Provide the (x, y) coordinate of the cell's center where the given text is located.  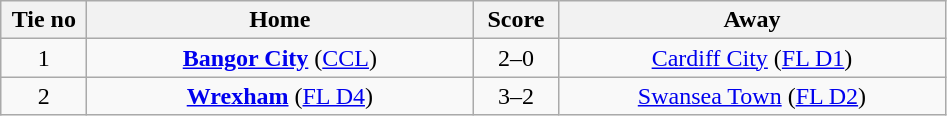
Bangor City (CCL) (280, 58)
Score (516, 20)
Wrexham (FL D4) (280, 96)
Away (752, 20)
1 (44, 58)
Tie no (44, 20)
Home (280, 20)
2–0 (516, 58)
Swansea Town (FL D2) (752, 96)
Cardiff City (FL D1) (752, 58)
3–2 (516, 96)
2 (44, 96)
